Provide the (x, y) coordinate of the cell's center where the given text is located.  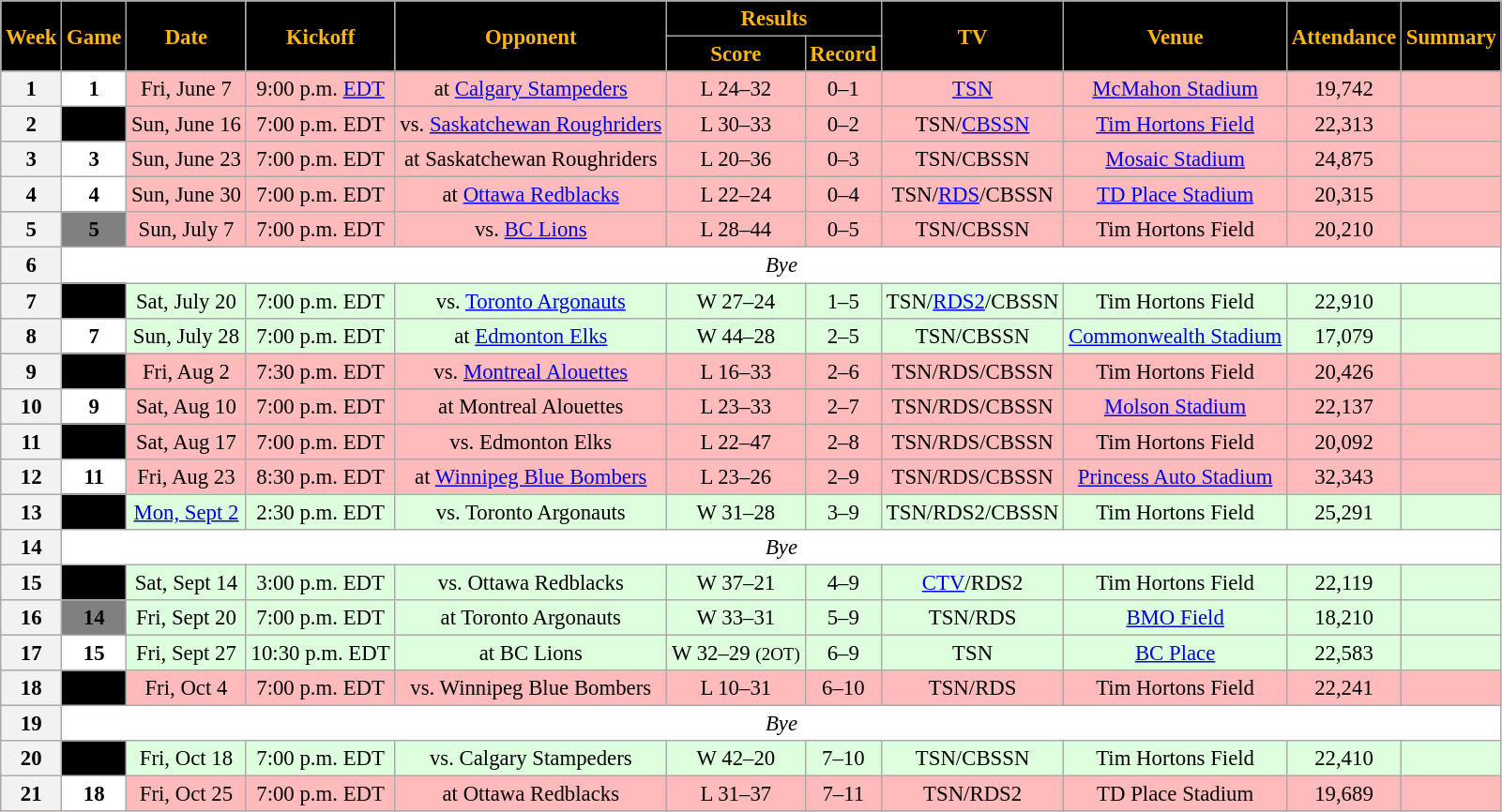
at Winnipeg Blue Bombers (531, 477)
2–8 (842, 442)
Fri, Oct 25 (187, 794)
vs. Calgary Stampeders (531, 759)
L 22–24 (736, 195)
Sun, June 30 (187, 195)
W 27–24 (736, 301)
L 23–33 (736, 406)
0–5 (842, 230)
2–6 (842, 371)
4–9 (842, 582)
7:30 p.m. EDT (321, 371)
22,583 (1343, 654)
Sat, Aug 17 (187, 442)
Fri, Aug 2 (187, 371)
Week (32, 36)
Fri, Aug 23 (187, 477)
20,315 (1343, 195)
1–5 (842, 301)
Princess Auto Stadium (1176, 477)
TSN/RDS2 (973, 794)
W 37–21 (736, 582)
vs. Winnipeg Blue Bombers (531, 688)
L 30–33 (736, 125)
Sat, Sept 14 (187, 582)
Venue (1176, 36)
W 33–31 (736, 618)
7–10 (842, 759)
vs. Saskatchewan Roughriders (531, 125)
0–1 (842, 89)
22,119 (1343, 582)
at BC Lions (531, 654)
22,241 (1343, 688)
22,137 (1343, 406)
21 (32, 794)
0–4 (842, 195)
Mosaic Stadium (1176, 159)
18,210 (1343, 618)
Mon, Sept 2 (187, 512)
Sun, July 28 (187, 336)
19,689 (1343, 794)
3:00 p.m. EDT (321, 582)
10:30 p.m. EDT (321, 654)
Date (187, 36)
at Calgary Stampeders (531, 89)
Fri, Oct 18 (187, 759)
vs. Ottawa Redblacks (531, 582)
at Saskatchewan Roughriders (531, 159)
Fri, Sept 27 (187, 654)
BC Place (1176, 654)
20,210 (1343, 230)
32,343 (1343, 477)
5–9 (842, 618)
20,426 (1343, 371)
W 44–28 (736, 336)
L 31–37 (736, 794)
Sun, July 7 (187, 230)
L 20–36 (736, 159)
Results (775, 19)
22,313 (1343, 125)
Fri, Sept 20 (187, 618)
Commonwealth Stadium (1176, 336)
Sun, June 23 (187, 159)
L 24–32 (736, 89)
7–11 (842, 794)
L 28–44 (736, 230)
6–9 (842, 654)
CTV/RDS2 (973, 582)
8:30 p.m. EDT (321, 477)
20,092 (1343, 442)
at Edmonton Elks (531, 336)
Kickoff (321, 36)
L 10–31 (736, 688)
Summary (1450, 36)
25,291 (1343, 512)
W 31–28 (736, 512)
2–9 (842, 477)
6–10 (842, 688)
24,875 (1343, 159)
Score (736, 54)
17,079 (1343, 336)
Sun, June 16 (187, 125)
22,410 (1343, 759)
vs. Montreal Alouettes (531, 371)
McMahon Stadium (1176, 89)
vs. Edmonton Elks (531, 442)
L 16–33 (736, 371)
0–3 (842, 159)
L 22–47 (736, 442)
vs. BC Lions (531, 230)
9:00 p.m. EDT (321, 89)
0–2 (842, 125)
Attendance (1343, 36)
at Toronto Argonauts (531, 618)
W 42–20 (736, 759)
W 32–29 (2OT) (736, 654)
L 23–26 (736, 477)
Game (94, 36)
20 (32, 759)
Fri, June 7 (187, 89)
Sat, Aug 10 (187, 406)
BMO Field (1176, 618)
2:30 p.m. EDT (321, 512)
TV (973, 36)
Sat, July 20 (187, 301)
at Montreal Alouettes (531, 406)
19 (32, 724)
2–7 (842, 406)
22,910 (1343, 301)
Record (842, 54)
3–9 (842, 512)
2–5 (842, 336)
Molson Stadium (1176, 406)
Fri, Oct 4 (187, 688)
19,742 (1343, 89)
Opponent (531, 36)
